Scan for the cell matching the given text and deliver its (x, y) coordinate at center. 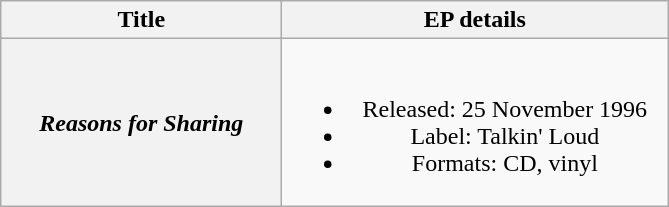
Released: 25 November 1996Label: Talkin' LoudFormats: CD, vinyl (475, 122)
Reasons for Sharing (142, 122)
Title (142, 20)
EP details (475, 20)
